From the cell containing the given text, extract its center point as [x, y] coordinate. 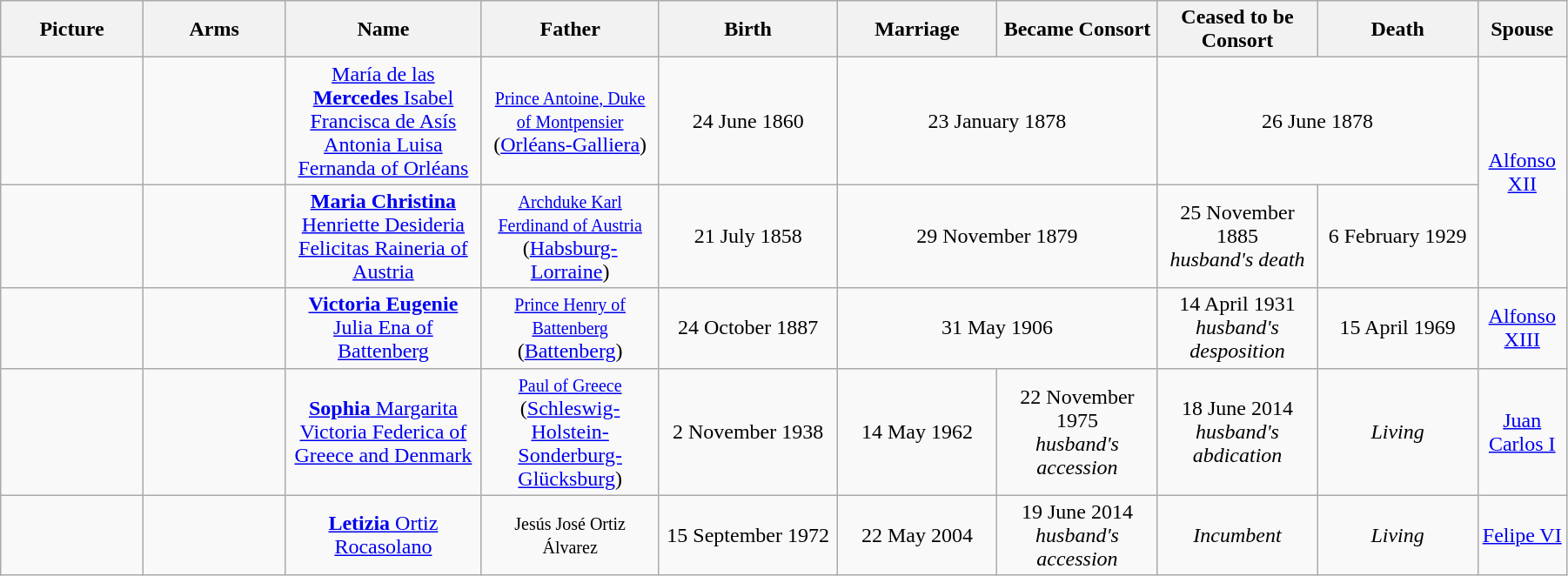
25 November 1885husband's death [1237, 237]
Juan Carlos I [1522, 432]
Alfonso XII [1522, 172]
Felipe VI [1522, 535]
Spouse [1522, 30]
24 October 1887 [747, 328]
22 November 1975husband's accession [1077, 432]
2 November 1938 [747, 432]
Became Consort [1077, 30]
19 June 2014husband's accession [1077, 535]
Birth [747, 30]
Sophia Margarita Victoria Federica of Greece and Denmark [383, 432]
Incumbent [1237, 535]
31 May 1906 [997, 328]
Marriage [917, 30]
18 June 2014husband's abdication [1237, 432]
Jesús José Ortiz Álvarez [570, 535]
15 September 1972 [747, 535]
Ceased to be Consort [1237, 30]
Death [1397, 30]
6 February 1929 [1397, 237]
26 June 1878 [1317, 121]
24 June 1860 [747, 121]
Father [570, 30]
Prince Antoine, Duke of Montpensier(Orléans-Galliera) [570, 121]
14 April 1931husband's desposition [1237, 328]
Name [383, 30]
15 April 1969 [1397, 328]
Picture [72, 30]
Archduke Karl Ferdinand of Austria(Habsburg-Lorraine) [570, 237]
Prince Henry of Battenberg(Battenberg) [570, 328]
Maria Christina Henriette Desideria Felicitas Raineria of Austria [383, 237]
Alfonso XIII [1522, 328]
29 November 1879 [997, 237]
María de las Mercedes Isabel Francisca de Asís Antonia Luisa Fernanda of Orléans [383, 121]
Letizia Ortiz Rocasolano [383, 535]
14 May 1962 [917, 432]
Paul of Greece(Schleswig-Holstein-Sonderburg-Glücksburg) [570, 432]
21 July 1858 [747, 237]
Victoria Eugenie Julia Ena of Battenberg [383, 328]
Arms [214, 30]
23 January 1878 [997, 121]
22 May 2004 [917, 535]
